Provide the (X, Y) coordinate of the cell's center where the given text is located.  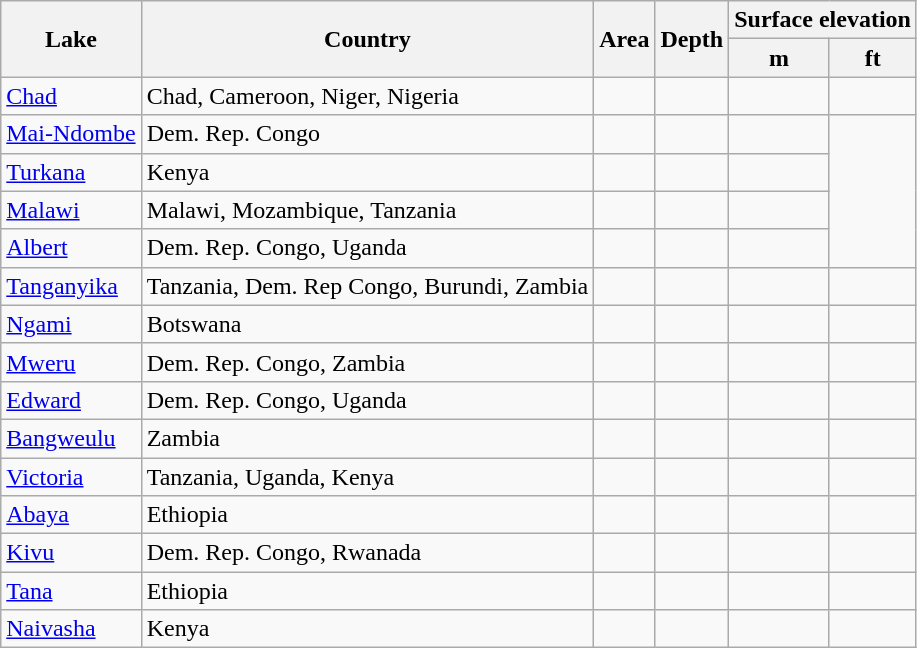
Chad, Cameroon, Niger, Nigeria (368, 96)
Albert (71, 248)
Edward (71, 400)
Lake (71, 39)
Malawi, Mozambique, Tanzania (368, 210)
Tana (71, 591)
Zambia (368, 438)
Kivu (71, 553)
Naivasha (71, 629)
Depth (692, 39)
Mai-Ndombe (71, 134)
Turkana (71, 172)
Ngami (71, 324)
Area (624, 39)
Tanganyika (71, 286)
Chad (71, 96)
Mweru (71, 362)
Country (368, 39)
ft (872, 58)
Botswana (368, 324)
m (779, 58)
Surface elevation (823, 20)
Dem. Rep. Congo, Zambia (368, 362)
Dem. Rep. Congo, Rwanada (368, 553)
Bangweulu (71, 438)
Victoria (71, 477)
Abaya (71, 515)
Malawi (71, 210)
Dem. Rep. Congo (368, 134)
Tanzania, Uganda, Kenya (368, 477)
Tanzania, Dem. Rep Congo, Burundi, Zambia (368, 286)
